Locate the cell with the specified text and output its (x, y) center coordinate. 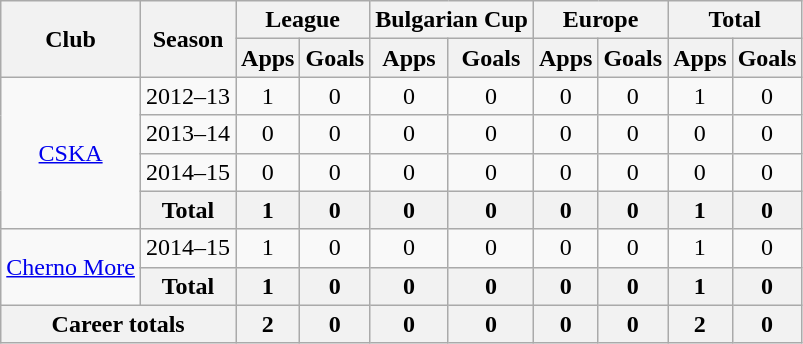
Season (188, 39)
2013–14 (188, 134)
Club (71, 39)
CSKA (71, 153)
2012–13 (188, 96)
Career totals (118, 324)
Europe (600, 20)
Cherno More (71, 267)
League (303, 20)
Bulgarian Cup (452, 20)
